Locate the cell with the specified text and output its [x, y] center coordinate. 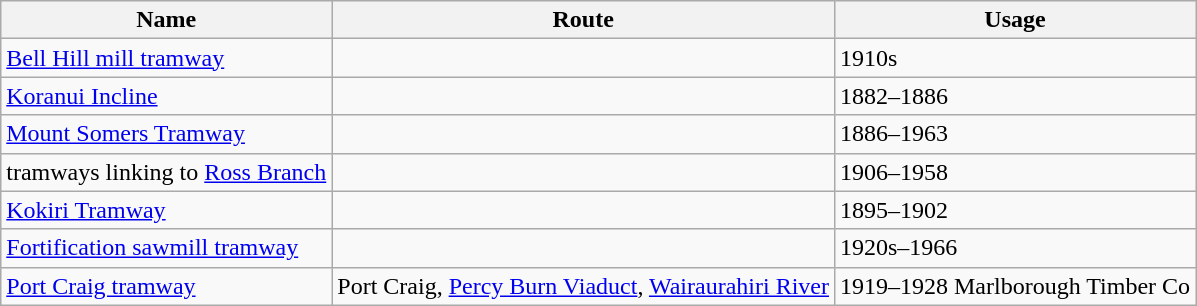
Koranui Incline [166, 96]
Port Craig, Percy Burn Viaduct, Wairaurahiri River [584, 286]
1910s [1014, 58]
1886–1963 [1014, 134]
1895–1902 [1014, 210]
Route [584, 20]
Port Craig tramway [166, 286]
Bell Hill mill tramway [166, 58]
1920s–1966 [1014, 248]
Name [166, 20]
Kokiri Tramway [166, 210]
Fortification sawmill tramway [166, 248]
1919–1928 Marlborough Timber Co [1014, 286]
tramways linking to Ross Branch [166, 172]
Usage [1014, 20]
Mount Somers Tramway [166, 134]
1906–1958 [1014, 172]
1882–1886 [1014, 96]
